Output the [X, Y] coordinate of the center of the cell containing the given text.  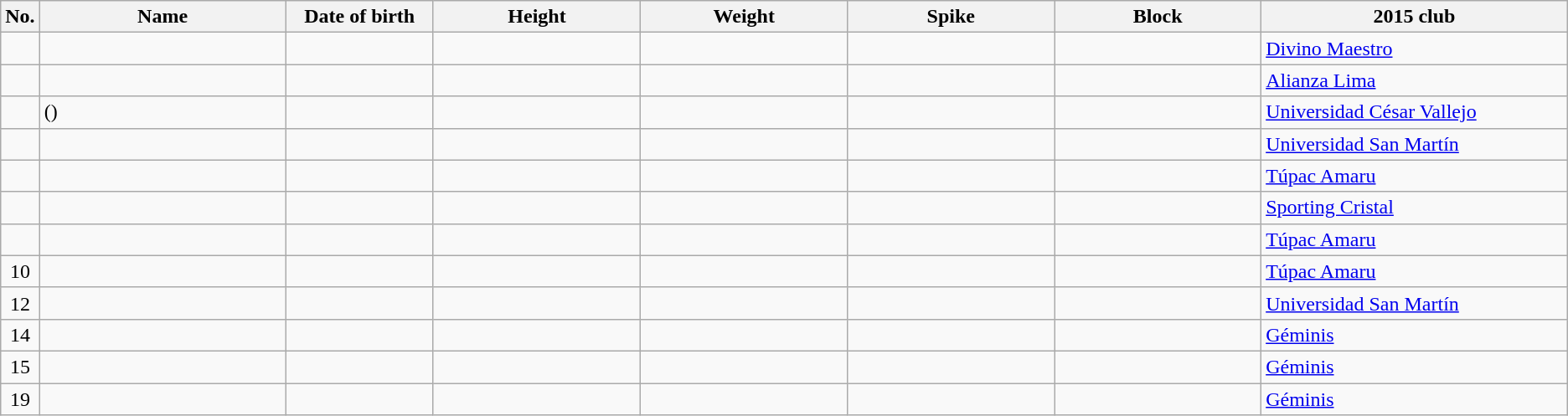
() [162, 112]
10 [20, 271]
2015 club [1415, 17]
19 [20, 399]
15 [20, 367]
No. [20, 17]
12 [20, 303]
Block [1158, 17]
Sporting Cristal [1415, 208]
Weight [744, 17]
Date of birth [359, 17]
Height [536, 17]
Name [162, 17]
Universidad César Vallejo [1415, 112]
Spike [952, 17]
14 [20, 335]
Alianza Lima [1415, 80]
Divino Maestro [1415, 49]
